Determine the (X, Y) coordinate at the center of the cell enclosing the given text.  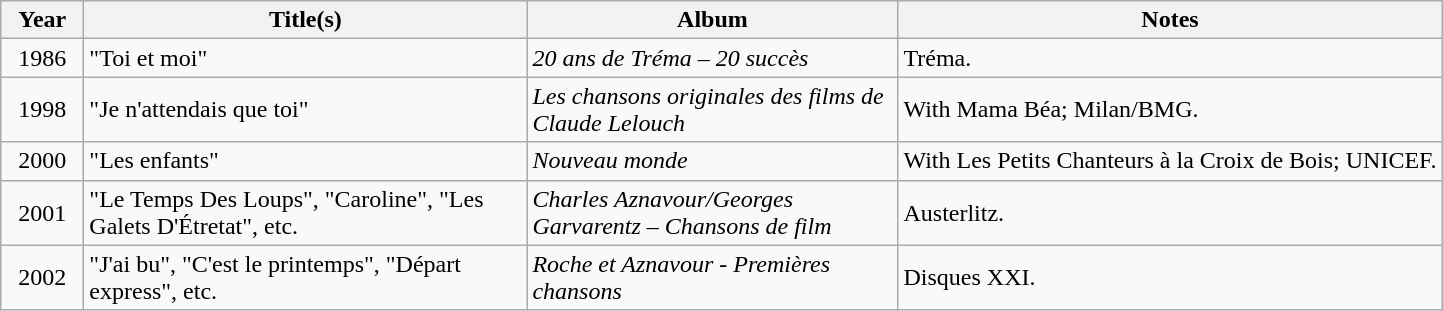
"Les enfants" (306, 161)
Title(s) (306, 20)
"Le Temps Des Loups", "Caroline", "Les Galets D'Étretat", etc. (306, 212)
With Mama Béa; Milan/BMG. (1170, 110)
Charles Aznavour/Georges Garvarentz – Chansons de film (712, 212)
"Toi et moi" (306, 58)
"Je n'attendais que toi" (306, 110)
1998 (42, 110)
2000 (42, 161)
Disques XXI. (1170, 278)
Album (712, 20)
1986 (42, 58)
Austerlitz. (1170, 212)
Roche et Aznavour - Premières chansons (712, 278)
20 ans de Tréma – 20 succès (712, 58)
"J'ai bu", "C'est le printemps", "Départ express", etc. (306, 278)
Nouveau monde (712, 161)
Tréma. (1170, 58)
2001 (42, 212)
Notes (1170, 20)
With Les Petits Chanteurs à la Croix de Bois; UNICEF. (1170, 161)
Year (42, 20)
2002 (42, 278)
Les chansons originales des films de Claude Lelouch (712, 110)
